Return the [X, Y] coordinate for the center point of the cell that contains the specified text.  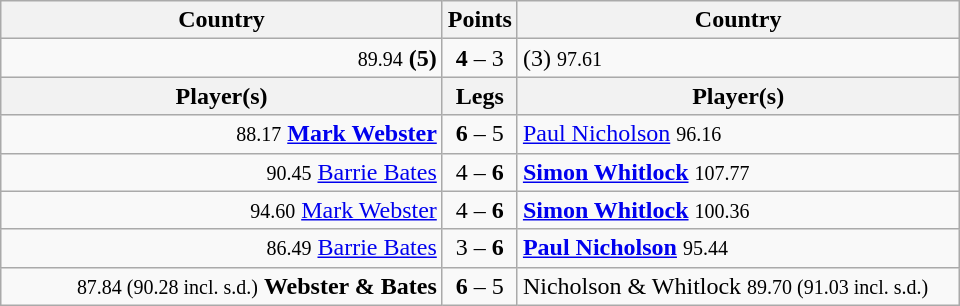
86.49 Barrie Bates [222, 248]
Paul Nicholson 96.16 [738, 134]
Points [480, 20]
Legs [480, 96]
89.94 (5) [222, 58]
3 – 6 [480, 248]
Simon Whitlock 100.36 [738, 210]
(3) 97.61 [738, 58]
4 – 3 [480, 58]
90.45 Barrie Bates [222, 172]
87.84 (90.28 incl. s.d.) Webster & Bates [222, 286]
Simon Whitlock 107.77 [738, 172]
94.60 Mark Webster [222, 210]
Paul Nicholson 95.44 [738, 248]
88.17 Mark Webster [222, 134]
Nicholson & Whitlock 89.70 (91.03 incl. s.d.) [738, 286]
